Pinpoint the cell where the given text exists, returning its (x, y) midpoint coordinate. 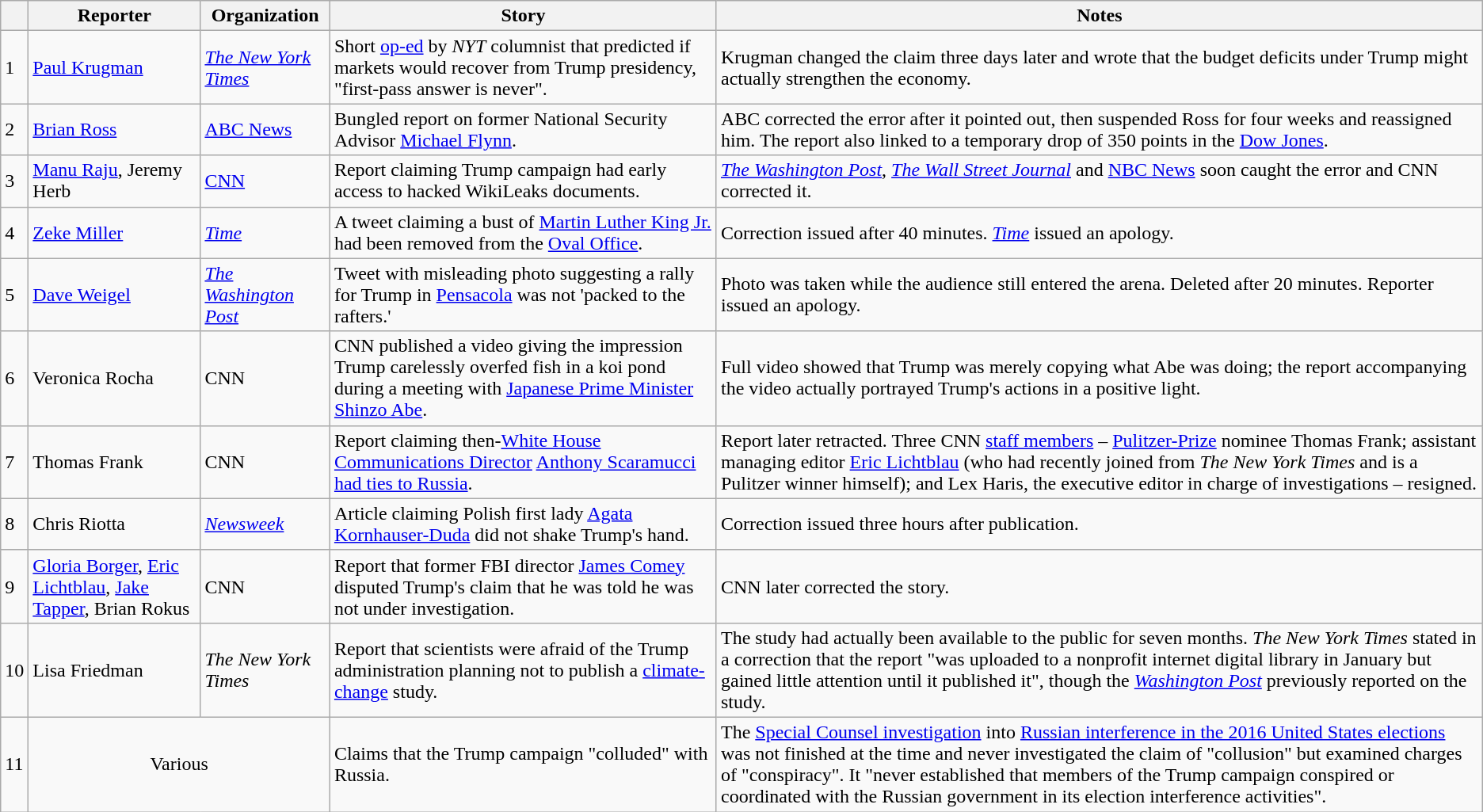
The Washington Post (265, 295)
Various (179, 764)
Photo was taken while the audience still entered the arena. Deleted after 20 minutes. Reporter issued an apology. (1100, 295)
Report claiming then-White House Communications Director Anthony Scaramucci had ties to Russia. (523, 462)
Chris Riotta (114, 524)
Notes (1100, 16)
Paul Krugman (114, 67)
1 (14, 67)
The Washington Post, The Wall Street Journal and NBC News soon caught the error and CNN corrected it. (1100, 181)
Short op-ed by NYT columnist that predicted if markets would recover from Trump presidency, "first-pass answer is never". (523, 67)
Report that former FBI director James Comey disputed Trump's claim that he was told he was not under investigation. (523, 586)
Organization (265, 16)
5 (14, 295)
Zeke Miller (114, 233)
Krugman changed the claim three days later and wrote that the budget deficits under Trump might actually strengthen the economy. (1100, 67)
Correction issued after 40 minutes. Time issued an apology. (1100, 233)
Article claiming Polish first lady Agata Kornhauser-Duda did not shake Trump's hand. (523, 524)
7 (14, 462)
Veronica Rocha (114, 379)
Bungled report on former National Security Advisor Michael Flynn. (523, 130)
9 (14, 586)
3 (14, 181)
Reporter (114, 16)
10 (14, 670)
Thomas Frank (114, 462)
Manu Raju, Jeremy Herb (114, 181)
Dave Weigel (114, 295)
Tweet with misleading photo suggesting a rally for Trump in Pensacola was not 'packed to the rafters.' (523, 295)
8 (14, 524)
Brian Ross (114, 130)
A tweet claiming a bust of Martin Luther King Jr. had been removed from the Oval Office. (523, 233)
Story (523, 16)
Claims that the Trump campaign "colluded" with Russia. (523, 764)
Report that scientists were afraid of the Trump administration planning not to publish a climate-change study. (523, 670)
Newsweek (265, 524)
6 (14, 379)
CNN later corrected the story. (1100, 586)
2 (14, 130)
Lisa Friedman (114, 670)
Time (265, 233)
4 (14, 233)
Correction issued three hours after publication. (1100, 524)
Report claiming Trump campaign had early access to hacked WikiLeaks documents. (523, 181)
Gloria Borger, Eric Lichtblau, Jake Tapper, Brian Rokus (114, 586)
CNN published a video giving the impression Trump carelessly overfed fish in a koi pond during a meeting with Japanese Prime Minister Shinzo Abe. (523, 379)
ABC News (265, 130)
11 (14, 764)
